Detect which cell encompasses the target text, then output its [X, Y] center coordinate. 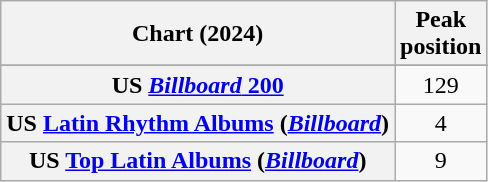
US Latin Rhythm Albums (Billboard) [198, 123]
9 [441, 161]
US Top Latin Albums (Billboard) [198, 161]
Peakposition [441, 34]
US Billboard 200 [198, 85]
129 [441, 85]
Chart (2024) [198, 34]
4 [441, 123]
